Output the [x, y] coordinate of the center of the cell containing the given text.  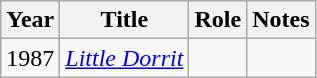
Role [218, 20]
Little Dorrit [124, 58]
1987 [30, 58]
Title [124, 20]
Year [30, 20]
Notes [281, 20]
